Find where the given text appears and provide that cell's center as [x, y] coordinate. 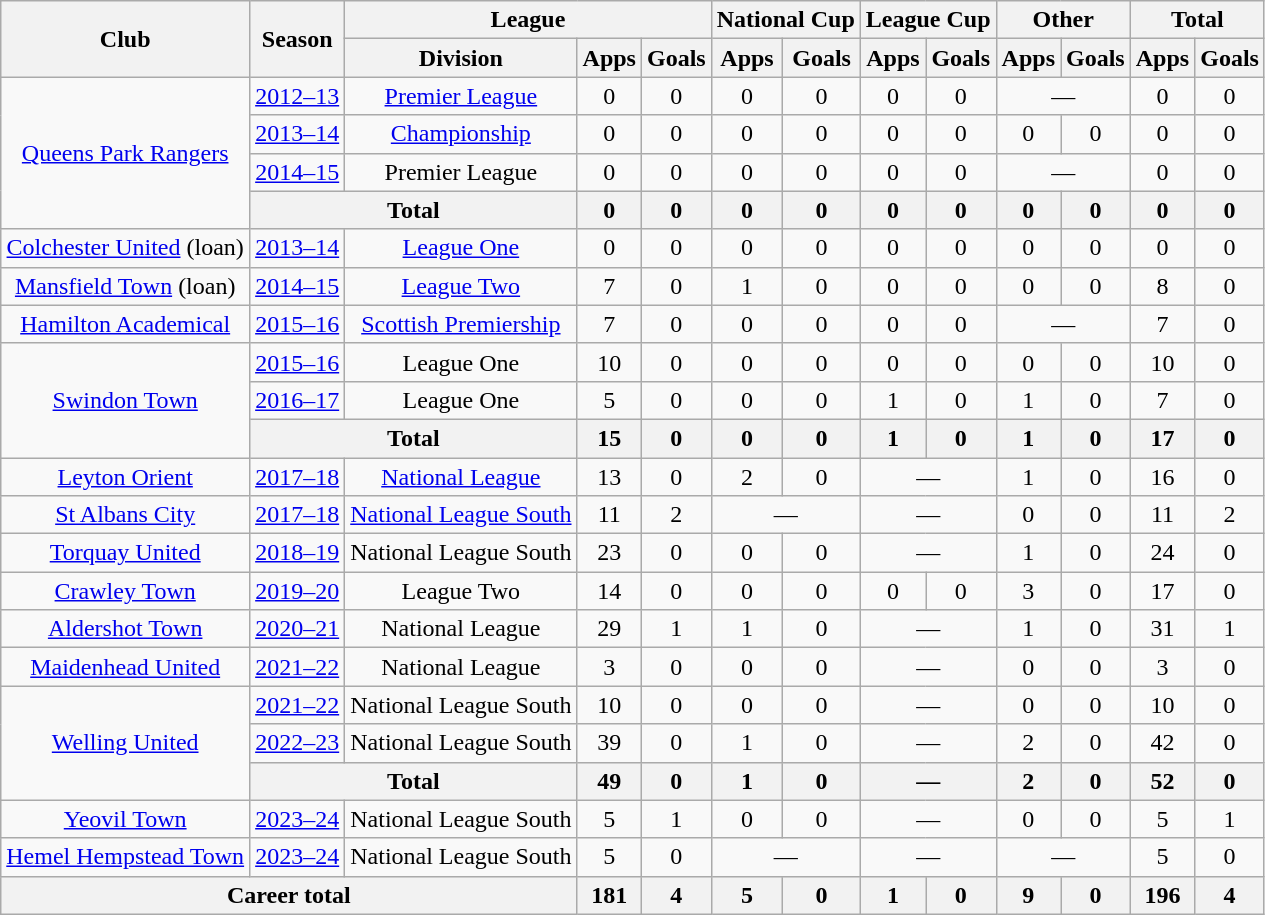
52 [1162, 781]
42 [1162, 743]
181 [609, 895]
15 [609, 438]
24 [1162, 553]
Championship [461, 134]
2019–20 [298, 591]
14 [609, 591]
Club [126, 39]
League Cup [928, 20]
Hemel Hempstead Town [126, 857]
Queens Park Rangers [126, 153]
Colchester United (loan) [126, 248]
2018–19 [298, 553]
Torquay United [126, 553]
8 [1162, 286]
16 [1162, 477]
2012–13 [298, 96]
Swindon Town [126, 400]
Career total [289, 895]
National Cup [786, 20]
St Albans City [126, 515]
Season [298, 39]
39 [609, 743]
13 [609, 477]
Hamilton Academical [126, 324]
Division [461, 58]
Crawley Town [126, 591]
2022–23 [298, 743]
23 [609, 553]
49 [609, 781]
29 [609, 629]
9 [1028, 895]
Mansfield Town (loan) [126, 286]
Other [1063, 20]
Maidenhead United [126, 667]
2016–17 [298, 400]
196 [1162, 895]
2020–21 [298, 629]
Welling United [126, 743]
31 [1162, 629]
Scottish Premiership [461, 324]
Leyton Orient [126, 477]
Aldershot Town [126, 629]
League [528, 20]
Yeovil Town [126, 819]
